Provide the (x, y) coordinate of the cell's center where the given text is located.  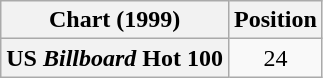
US Billboard Hot 100 (115, 58)
Position (276, 20)
Chart (1999) (115, 20)
24 (276, 58)
